For the text-containing cell, return its midpoint in [X, Y] coordinate format. 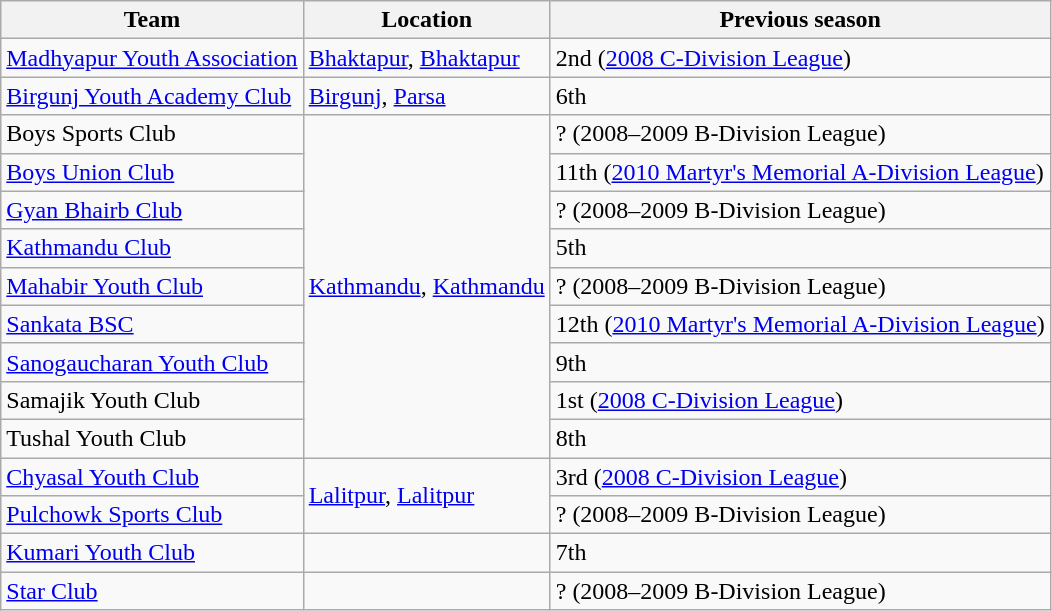
Team [152, 20]
Samajik Youth Club [152, 400]
Bhaktapur, Bhaktapur [426, 58]
8th [800, 438]
6th [800, 96]
Previous season [800, 20]
Pulchowk Sports Club [152, 515]
Madhyapur Youth Association [152, 58]
Location [426, 20]
7th [800, 553]
Sanogaucharan Youth Club [152, 362]
Star Club [152, 591]
12th (2010 Martyr's Memorial A-Division League) [800, 324]
Sankata BSC [152, 324]
Gyan Bhairb Club [152, 210]
Birgunj, Parsa [426, 96]
Boys Union Club [152, 172]
Mahabir Youth Club [152, 286]
3rd (2008 C-Division League) [800, 477]
5th [800, 248]
Lalitpur, Lalitpur [426, 496]
Kathmandu, Kathmandu [426, 286]
9th [800, 362]
Birgunj Youth Academy Club [152, 96]
Kumari Youth Club [152, 553]
1st (2008 C-Division League) [800, 400]
Chyasal Youth Club [152, 477]
Kathmandu Club [152, 248]
11th (2010 Martyr's Memorial A-Division League) [800, 172]
Tushal Youth Club [152, 438]
Boys Sports Club [152, 134]
2nd (2008 C-Division League) [800, 58]
